Capture the cell that displays the provided text and extract its (x, y) central coordinate. 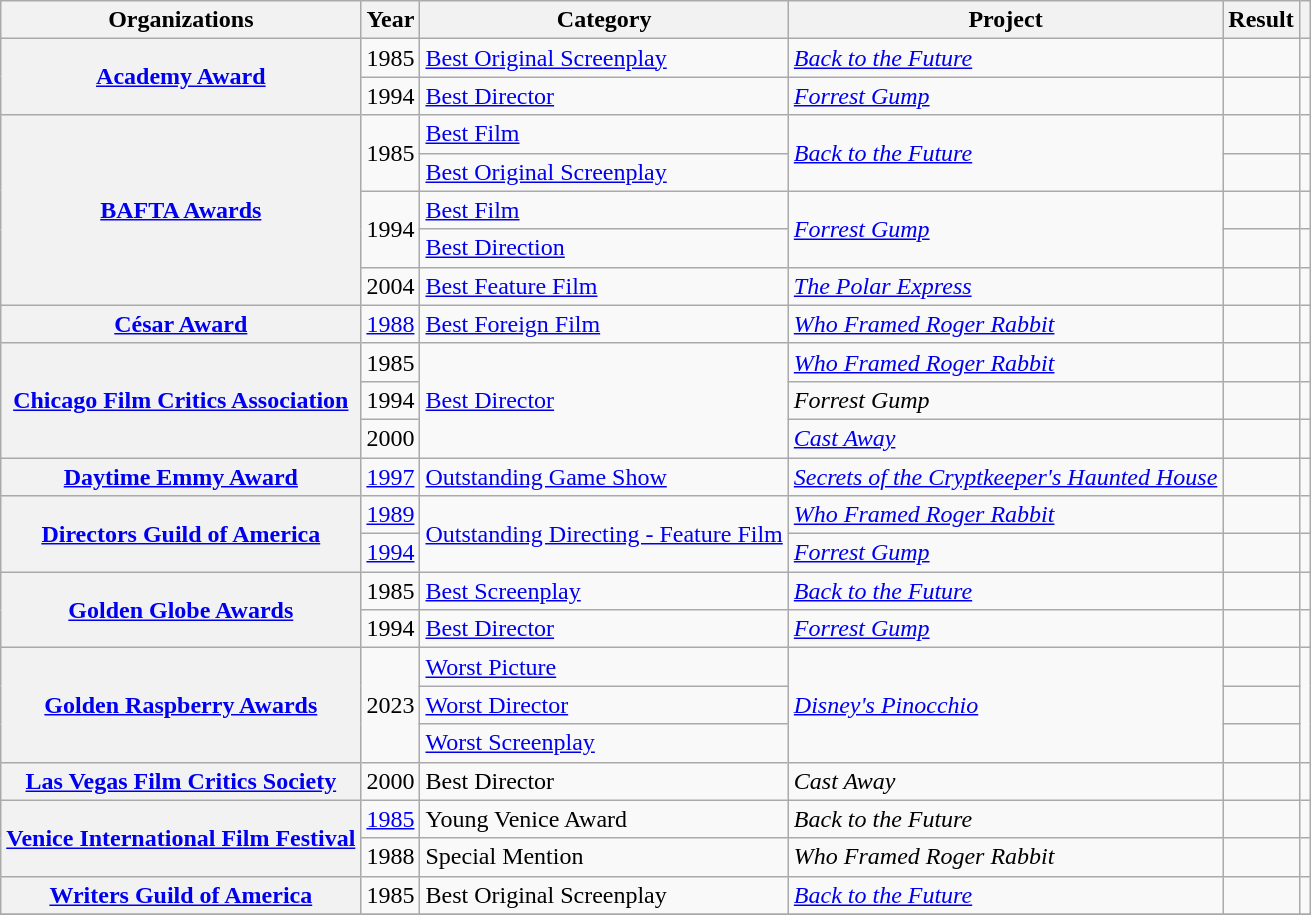
Category (604, 20)
1997 (390, 477)
Best Feature Film (604, 286)
Golden Raspberry Awards (181, 705)
Venice International Film Festival (181, 838)
2004 (390, 286)
BAFTA Awards (181, 210)
Best Screenplay (604, 591)
Best Direction (604, 248)
Disney's Pinocchio (1006, 705)
Best Foreign Film (604, 324)
Chicago Film Critics Association (181, 400)
Organizations (181, 20)
Special Mention (604, 857)
1989 (390, 515)
Golden Globe Awards (181, 610)
Writers Guild of America (181, 895)
2023 (390, 705)
Academy Award (181, 77)
Year (390, 20)
Secrets of the Cryptkeeper's Haunted House (1006, 477)
Result (1261, 20)
Young Venice Award (604, 819)
Las Vegas Film Critics Society (181, 781)
Worst Picture (604, 667)
Project (1006, 20)
Outstanding Game Show (604, 477)
César Award (181, 324)
Worst Screenplay (604, 743)
Daytime Emmy Award (181, 477)
Directors Guild of America (181, 534)
Outstanding Directing - Feature Film (604, 534)
The Polar Express (1006, 286)
Worst Director (604, 705)
